Output the [x, y] coordinate of the center of the cell containing the given text.  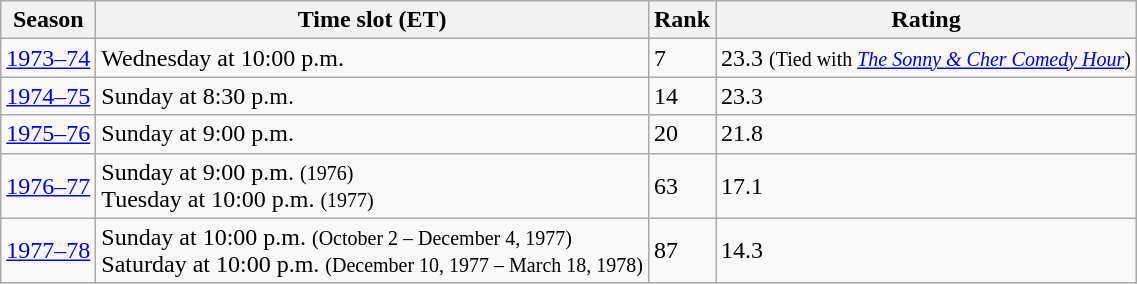
14.3 [926, 250]
63 [682, 186]
Rating [926, 20]
21.8 [926, 134]
1977–78 [48, 250]
Rank [682, 20]
1975–76 [48, 134]
Sunday at 8:30 p.m. [372, 96]
Sunday at 9:00 p.m. [372, 134]
23.3 (Tied with The Sonny & Cher Comedy Hour) [926, 58]
1973–74 [48, 58]
87 [682, 250]
Sunday at 10:00 p.m. (October 2 – December 4, 1977)Saturday at 10:00 p.m. (December 10, 1977 – March 18, 1978) [372, 250]
1974–75 [48, 96]
20 [682, 134]
17.1 [926, 186]
Wednesday at 10:00 p.m. [372, 58]
7 [682, 58]
1976–77 [48, 186]
Season [48, 20]
Time slot (ET) [372, 20]
14 [682, 96]
23.3 [926, 96]
Sunday at 9:00 p.m. (1976)Tuesday at 10:00 p.m. (1977) [372, 186]
